Scan for the cell matching the given text and deliver its [X, Y] coordinate at center. 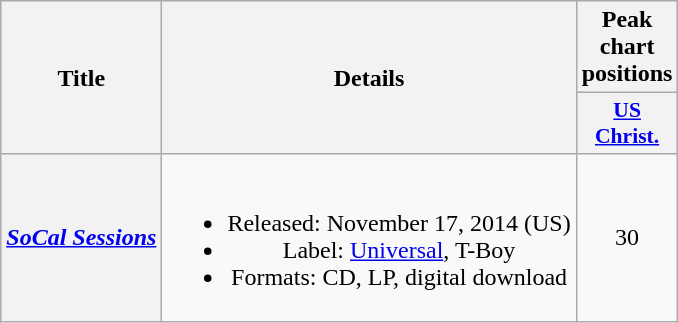
30 [627, 238]
USChrist. [627, 124]
Title [82, 78]
Peak chart positions [627, 47]
SoCal Sessions [82, 238]
Released: November 17, 2014 (US)Label: Universal, T-BoyFormats: CD, LP, digital download [369, 238]
Details [369, 78]
